Determine the [X, Y] coordinate at the center of the cell enclosing the given text.  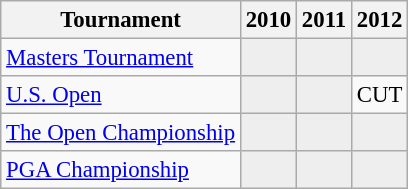
Tournament [121, 20]
2011 [324, 20]
U.S. Open [121, 95]
2012 [379, 20]
2010 [268, 20]
The Open Championship [121, 133]
CUT [379, 95]
PGA Championship [121, 170]
Masters Tournament [121, 58]
